Capture the cell that displays the provided text and extract its (x, y) central coordinate. 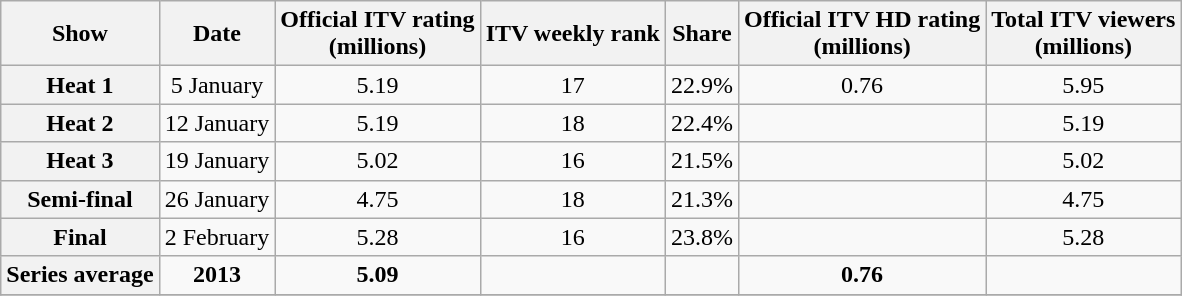
Heat 3 (80, 161)
22.9% (702, 85)
5 January (217, 85)
Show (80, 34)
Final (80, 237)
19 January (217, 161)
Date (217, 34)
26 January (217, 199)
2013 (217, 275)
23.8% (702, 237)
21.5% (702, 161)
Semi-final (80, 199)
21.3% (702, 199)
17 (572, 85)
2 February (217, 237)
5.09 (378, 275)
Share (702, 34)
22.4% (702, 123)
5.95 (1084, 85)
12 January (217, 123)
Official ITV HD rating(millions) (862, 34)
Heat 1 (80, 85)
Series average (80, 275)
Official ITV rating(millions) (378, 34)
Total ITV viewers(millions) (1084, 34)
ITV weekly rank (572, 34)
Heat 2 (80, 123)
